Provide the [x, y] coordinate of the cell's center where the given text is located.  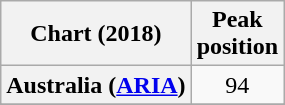
94 [237, 85]
Peakposition [237, 34]
Australia (ARIA) [96, 85]
Chart (2018) [96, 34]
